Return the [x, y] coordinate for the center point of the cell that contains the specified text.  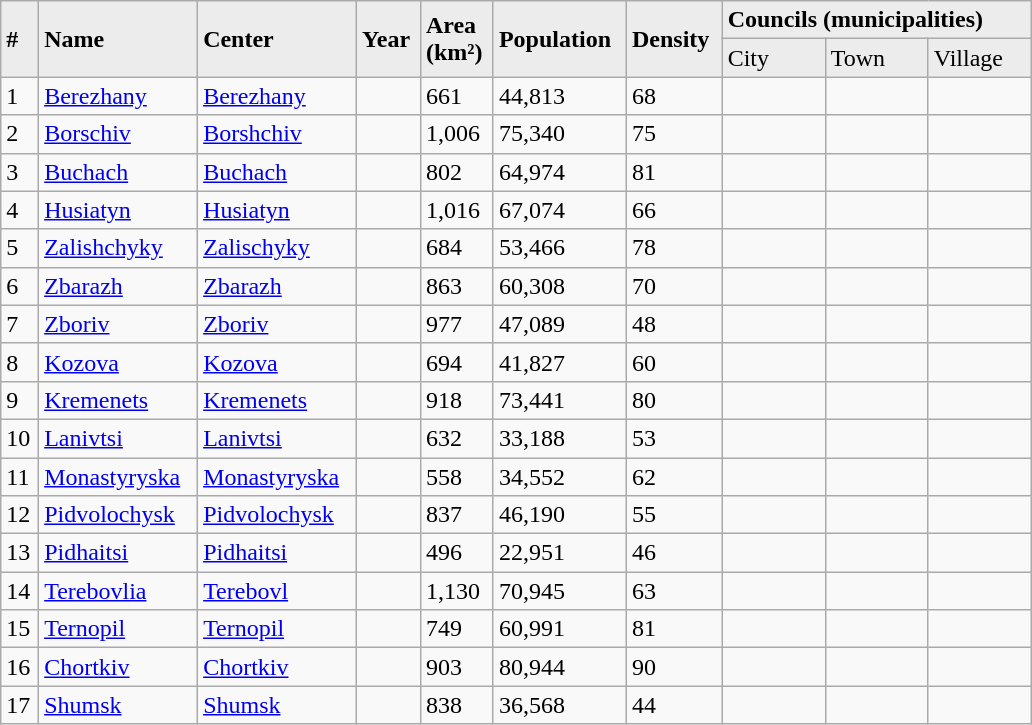
8 [20, 362]
Village [980, 58]
41,827 [560, 362]
10 [20, 438]
70 [674, 286]
46,190 [560, 515]
Population [560, 39]
17 [20, 705]
661 [456, 96]
80 [674, 400]
60 [674, 362]
Terebovlia [118, 591]
903 [456, 667]
11 [20, 477]
63 [674, 591]
75 [674, 134]
4 [20, 210]
13 [20, 553]
749 [456, 629]
67,074 [560, 210]
47,089 [560, 324]
Year [389, 39]
5 [20, 248]
City [774, 58]
Borshchiv [278, 134]
75,340 [560, 134]
15 [20, 629]
977 [456, 324]
44,813 [560, 96]
80,944 [560, 667]
496 [456, 553]
Borschiv [118, 134]
Zalishchyky [118, 248]
694 [456, 362]
73,441 [560, 400]
16 [20, 667]
70,945 [560, 591]
7 [20, 324]
632 [456, 438]
34,552 [560, 477]
60,991 [560, 629]
2 [20, 134]
14 [20, 591]
12 [20, 515]
1 [20, 96]
6 [20, 286]
22,951 [560, 553]
Name [118, 39]
Center [278, 39]
55 [674, 515]
1,016 [456, 210]
66 [674, 210]
Terebovl [278, 591]
Area(km²) [456, 39]
9 [20, 400]
Town [876, 58]
837 [456, 515]
48 [674, 324]
863 [456, 286]
78 [674, 248]
44 [674, 705]
62 [674, 477]
1,130 [456, 591]
Density [674, 39]
Councils (municipalities) [876, 20]
64,974 [560, 172]
53 [674, 438]
3 [20, 172]
53,466 [560, 248]
802 [456, 172]
558 [456, 477]
1,006 [456, 134]
68 [674, 96]
918 [456, 400]
684 [456, 248]
Zalischyky [278, 248]
838 [456, 705]
90 [674, 667]
33,188 [560, 438]
# [20, 39]
46 [674, 553]
36,568 [560, 705]
60,308 [560, 286]
